Search for the cell housing the specified text and yield its (x, y) center coordinate. 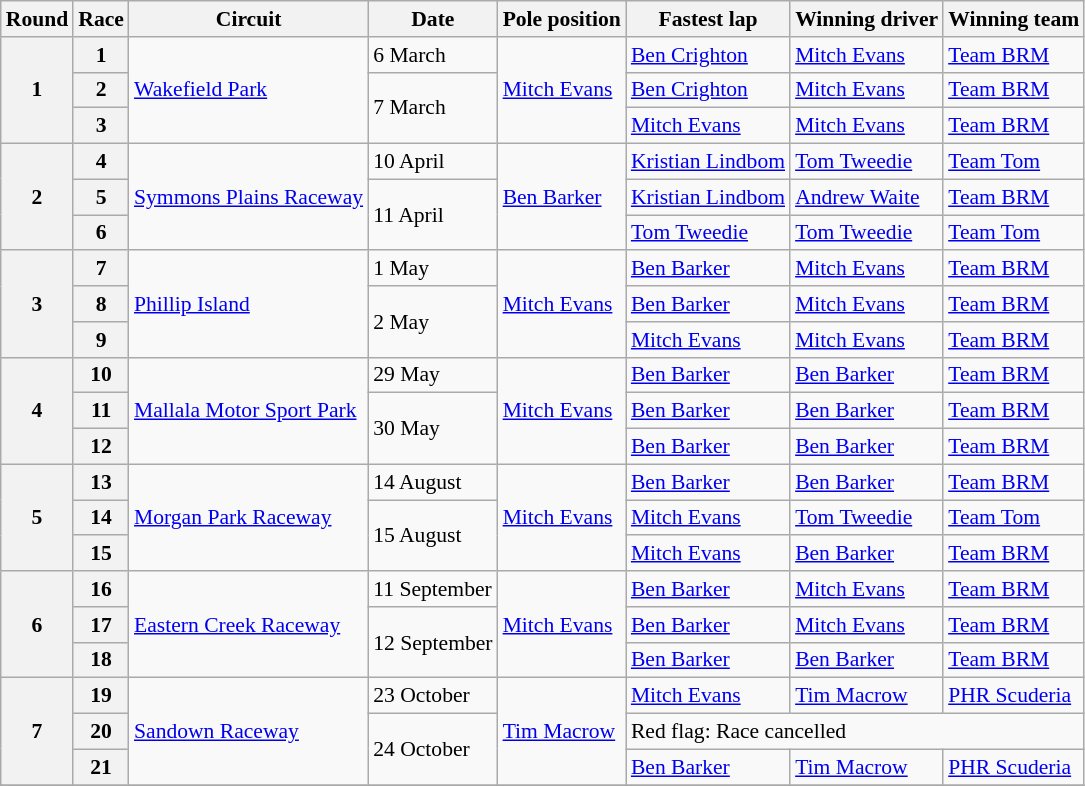
11 April (432, 214)
15 August (432, 536)
19 (101, 696)
Andrew Waite (866, 197)
16 (101, 589)
Morgan Park Raceway (248, 518)
12 September (432, 642)
30 May (432, 428)
8 (101, 304)
12 (101, 447)
11 (101, 411)
10 April (432, 162)
Phillip Island (248, 304)
23 October (432, 696)
Circuit (248, 19)
29 May (432, 375)
10 (101, 375)
14 (101, 518)
Sandown Raceway (248, 732)
13 (101, 482)
Red flag: Race cancelled (855, 732)
17 (101, 625)
Pole position (562, 19)
Symmons Plains Raceway (248, 198)
Eastern Creek Raceway (248, 624)
18 (101, 660)
2 May (432, 322)
9 (101, 340)
Fastest lap (708, 19)
1 May (432, 269)
14 August (432, 482)
21 (101, 767)
15 (101, 554)
20 (101, 732)
Round (38, 19)
7 March (432, 108)
Mallala Motor Sport Park (248, 410)
Date (432, 19)
6 March (432, 55)
Race (101, 19)
24 October (432, 750)
11 September (432, 589)
Winning driver (866, 19)
Wakefield Park (248, 90)
Winning team (1014, 19)
